Provide the (x, y) coordinate of the cell's center where the given text is located.  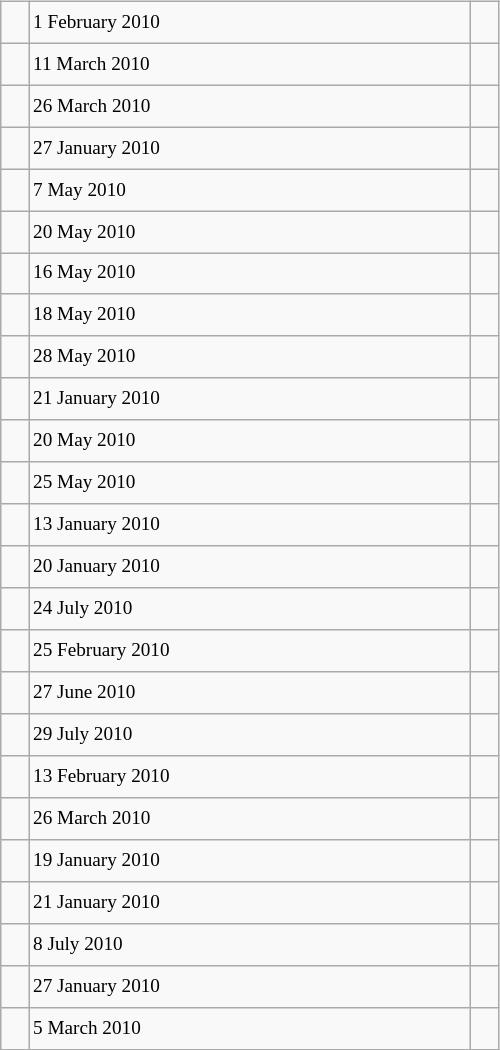
28 May 2010 (249, 357)
13 January 2010 (249, 525)
27 June 2010 (249, 693)
5 March 2010 (249, 1028)
7 May 2010 (249, 190)
20 January 2010 (249, 567)
24 July 2010 (249, 609)
11 March 2010 (249, 64)
29 July 2010 (249, 735)
25 February 2010 (249, 651)
16 May 2010 (249, 274)
13 February 2010 (249, 777)
8 July 2010 (249, 944)
19 January 2010 (249, 861)
18 May 2010 (249, 315)
25 May 2010 (249, 483)
1 February 2010 (249, 22)
